Find where the given text appears and provide that cell's center as (x, y) coordinate. 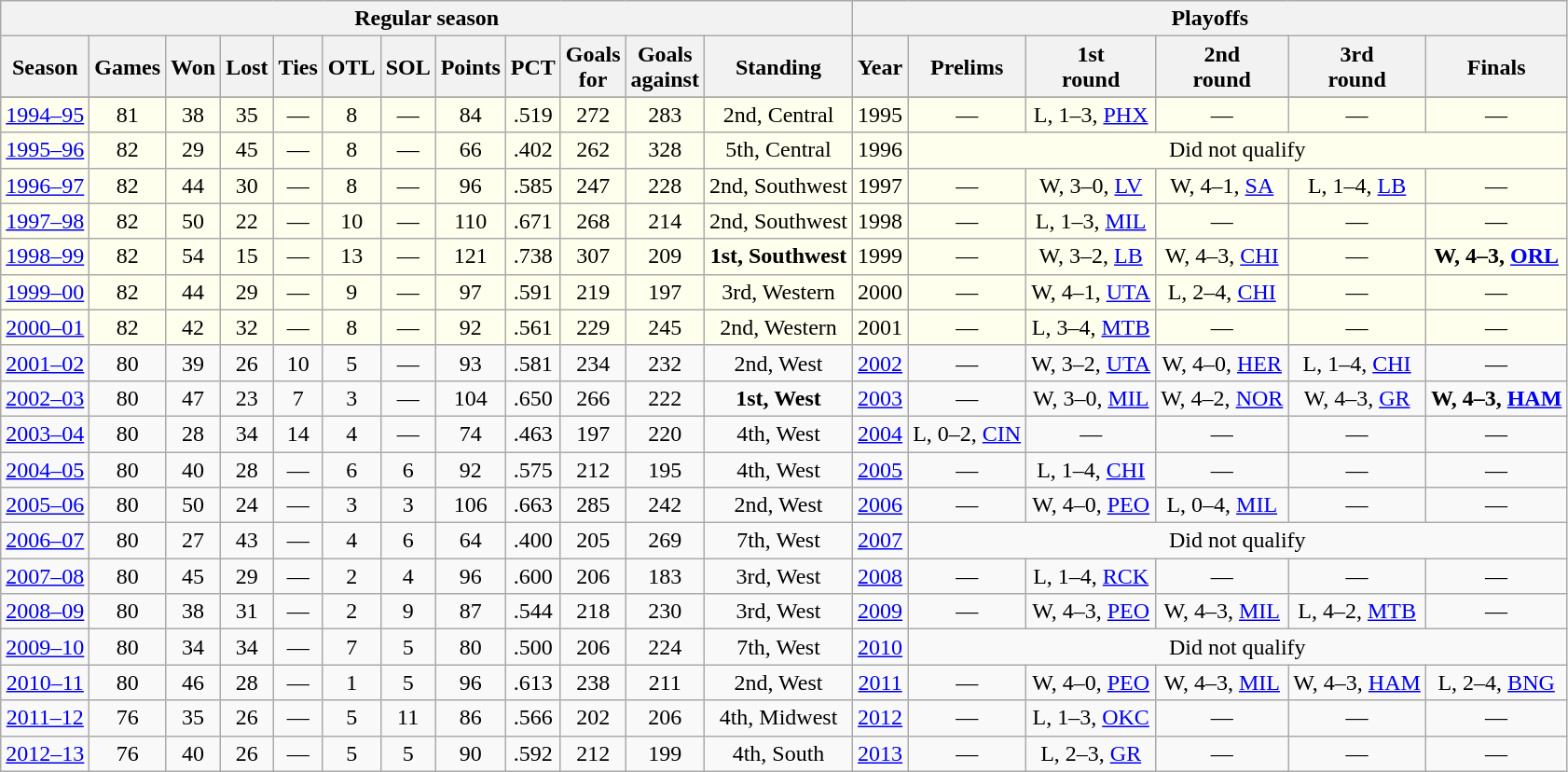
262 (593, 150)
W, 3–2, UTA (1091, 363)
.402 (533, 150)
232 (665, 363)
Won (194, 67)
2007–08 (45, 576)
42 (194, 327)
2001–02 (45, 363)
1999–00 (45, 292)
W, 3–2, LB (1091, 256)
97 (470, 292)
2ndround (1222, 67)
Year (880, 67)
2000 (880, 292)
23 (247, 398)
.566 (533, 718)
106 (470, 505)
32 (247, 327)
W, 4–3, GR (1357, 398)
4th, South (777, 753)
L, 2–3, GR (1091, 753)
104 (470, 398)
.663 (533, 505)
.650 (533, 398)
Regular season (427, 19)
2004–05 (45, 469)
238 (593, 682)
.671 (533, 221)
2006 (880, 505)
.738 (533, 256)
268 (593, 221)
2011–12 (45, 718)
2009 (880, 612)
.400 (533, 541)
219 (593, 292)
1st, West (777, 398)
Finals (1496, 67)
234 (593, 363)
27 (194, 541)
L, 1–4, LB (1357, 186)
2012 (880, 718)
81 (128, 115)
2003 (880, 398)
269 (665, 541)
1stround (1091, 67)
1999 (880, 256)
L, 1–3, PHX (1091, 115)
.575 (533, 469)
2009–10 (45, 647)
1997 (880, 186)
1996–97 (45, 186)
W, 4–0, HER (1222, 363)
222 (665, 398)
2007 (880, 541)
L, 2–4, BNG (1496, 682)
.592 (533, 753)
L, 1–3, MIL (1091, 221)
SOL (408, 67)
272 (593, 115)
Lost (247, 67)
2010 (880, 647)
247 (593, 186)
245 (665, 327)
1998 (880, 221)
283 (665, 115)
4th, Midwest (777, 718)
46 (194, 682)
24 (247, 505)
224 (665, 647)
47 (194, 398)
205 (593, 541)
22 (247, 221)
.544 (533, 612)
199 (665, 753)
2004 (880, 434)
2013 (880, 753)
.561 (533, 327)
2008–09 (45, 612)
328 (665, 150)
PCT (533, 67)
W, 4–3, CHI (1222, 256)
1997–98 (45, 221)
2010–11 (45, 682)
Goalsfor (593, 67)
1995 (880, 115)
229 (593, 327)
15 (247, 256)
Points (470, 67)
110 (470, 221)
13 (351, 256)
43 (247, 541)
1st, Southwest (777, 256)
L, 0–4, MIL (1222, 505)
2006–07 (45, 541)
1998–99 (45, 256)
2008 (880, 576)
W, 4–1, SA (1222, 186)
W, 4–2, NOR (1222, 398)
2012–13 (45, 753)
1996 (880, 150)
121 (470, 256)
5th, Central (777, 150)
228 (665, 186)
.613 (533, 682)
Games (128, 67)
Prelims (968, 67)
2nd, Central (777, 115)
2011 (880, 682)
218 (593, 612)
.600 (533, 576)
.463 (533, 434)
86 (470, 718)
2nd, Western (777, 327)
74 (470, 434)
93 (470, 363)
2002–03 (45, 398)
W, 4–1, UTA (1091, 292)
3rdround (1357, 67)
Season (45, 67)
W, 3–0, LV (1091, 186)
31 (247, 612)
211 (665, 682)
209 (665, 256)
202 (593, 718)
L, 1–3, OKC (1091, 718)
11 (408, 718)
54 (194, 256)
OTL (351, 67)
87 (470, 612)
2000–01 (45, 327)
39 (194, 363)
W, 4–3, PEO (1091, 612)
L, 2–4, CHI (1222, 292)
2002 (880, 363)
1995–96 (45, 150)
W, 4–3, ORL (1496, 256)
.591 (533, 292)
.500 (533, 647)
242 (665, 505)
.581 (533, 363)
2005–06 (45, 505)
66 (470, 150)
64 (470, 541)
14 (298, 434)
Standing (777, 67)
285 (593, 505)
183 (665, 576)
.519 (533, 115)
2003–04 (45, 434)
1994–95 (45, 115)
L, 1–4, RCK (1091, 576)
1 (351, 682)
30 (247, 186)
266 (593, 398)
2001 (880, 327)
90 (470, 753)
3rd, Western (777, 292)
L, 0–2, CIN (968, 434)
195 (665, 469)
L, 4–2, MTB (1357, 612)
214 (665, 221)
220 (665, 434)
2005 (880, 469)
L, 3–4, MTB (1091, 327)
.585 (533, 186)
Playoffs (1210, 19)
W, 3–0, MIL (1091, 398)
84 (470, 115)
Ties (298, 67)
230 (665, 612)
307 (593, 256)
Goalsagainst (665, 67)
